Extract the (X, Y) coordinate from the center of the cell holding the provided text.  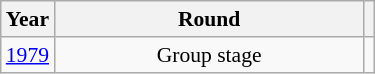
Group stage (209, 55)
1979 (28, 55)
Round (209, 19)
Year (28, 19)
